Detect which cell encompasses the target text, then output its [X, Y] center coordinate. 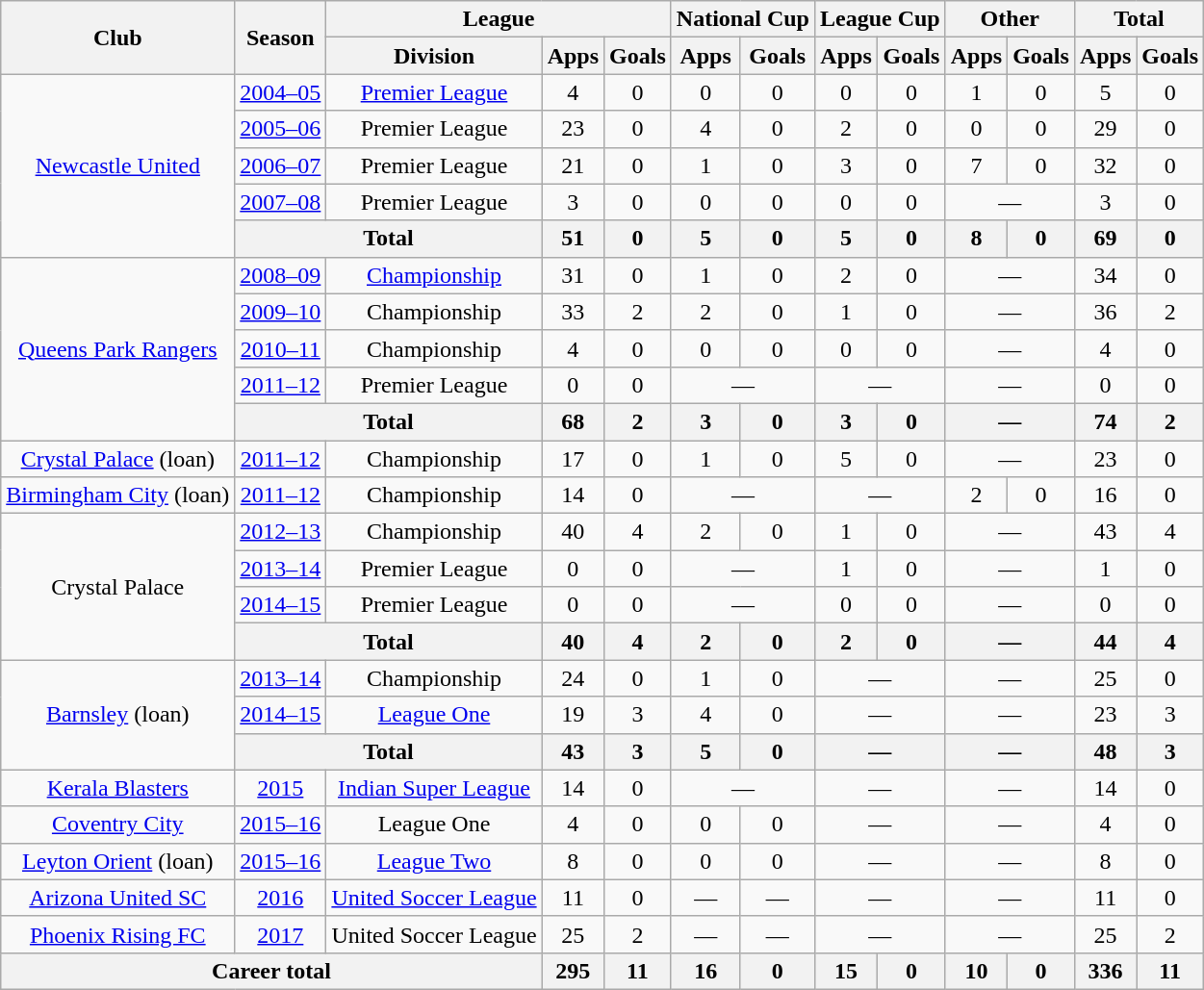
2009–10 [281, 312]
Queens Park Rangers [117, 348]
74 [1105, 421]
National Cup [743, 19]
17 [573, 459]
Barnsley (loan) [117, 715]
33 [573, 312]
32 [1105, 165]
Other [1010, 19]
2004–05 [281, 92]
15 [845, 971]
Leyton Orient (loan) [117, 861]
League Two [434, 861]
69 [1105, 239]
24 [573, 678]
48 [1105, 751]
Coventry City [117, 825]
League [499, 19]
Club [117, 38]
2010–11 [281, 348]
2012–13 [281, 532]
7 [976, 165]
Arizona United SC [117, 898]
29 [1105, 129]
Birmingham City (loan) [117, 495]
Crystal Palace (loan) [117, 459]
Season [281, 38]
Phoenix Rising FC [117, 934]
2015 [281, 788]
21 [573, 165]
Crystal Palace [117, 587]
336 [1105, 971]
2006–07 [281, 165]
Kerala Blasters [117, 788]
Career total [271, 971]
League Cup [880, 19]
Newcastle United [117, 165]
2008–09 [281, 275]
10 [976, 971]
44 [1105, 642]
36 [1105, 312]
295 [573, 971]
2007–08 [281, 202]
Indian Super League [434, 788]
Division [434, 56]
2016 [281, 898]
2005–06 [281, 129]
19 [573, 715]
51 [573, 239]
34 [1105, 275]
31 [573, 275]
68 [573, 421]
2017 [281, 934]
